Search for the cell housing the specified text and yield its [x, y] center coordinate. 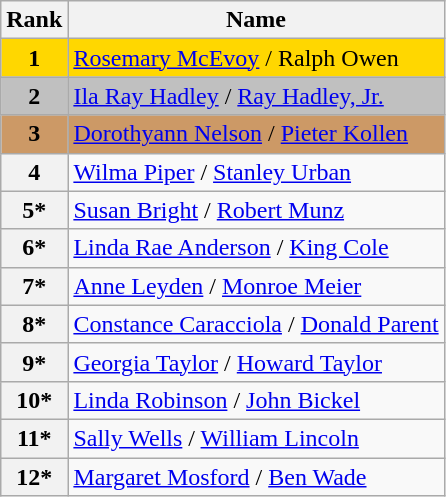
7* [34, 286]
11* [34, 438]
Sally Wells / William Lincoln [256, 438]
9* [34, 362]
Rosemary McEvoy / Ralph Owen [256, 58]
Dorothyann Nelson / Pieter Kollen [256, 134]
Ila Ray Hadley / Ray Hadley, Jr. [256, 96]
Linda Rae Anderson / King Cole [256, 248]
Rank [34, 20]
Susan Bright / Robert Munz [256, 210]
Georgia Taylor / Howard Taylor [256, 362]
Linda Robinson / John Bickel [256, 400]
12* [34, 477]
5* [34, 210]
Margaret Mosford / Ben Wade [256, 477]
4 [34, 172]
8* [34, 324]
6* [34, 248]
Constance Caracciola / Donald Parent [256, 324]
Name [256, 20]
Anne Leyden / Monroe Meier [256, 286]
2 [34, 96]
3 [34, 134]
1 [34, 58]
10* [34, 400]
Wilma Piper / Stanley Urban [256, 172]
